Locate the cell with the specified text and output its [x, y] center coordinate. 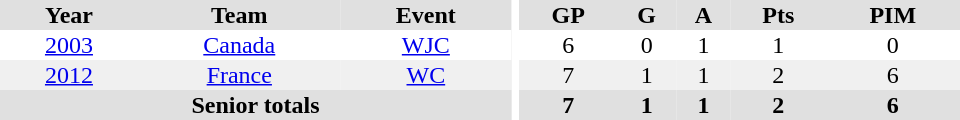
2003 [69, 45]
2012 [69, 75]
Canada [240, 45]
PIM [893, 15]
Team [240, 15]
Year [69, 15]
GP [568, 15]
G [646, 15]
Event [426, 15]
France [240, 75]
A [704, 15]
WC [426, 75]
Pts [778, 15]
Senior totals [256, 105]
WJC [426, 45]
